Return (X, Y) of the center of cell containing provided text 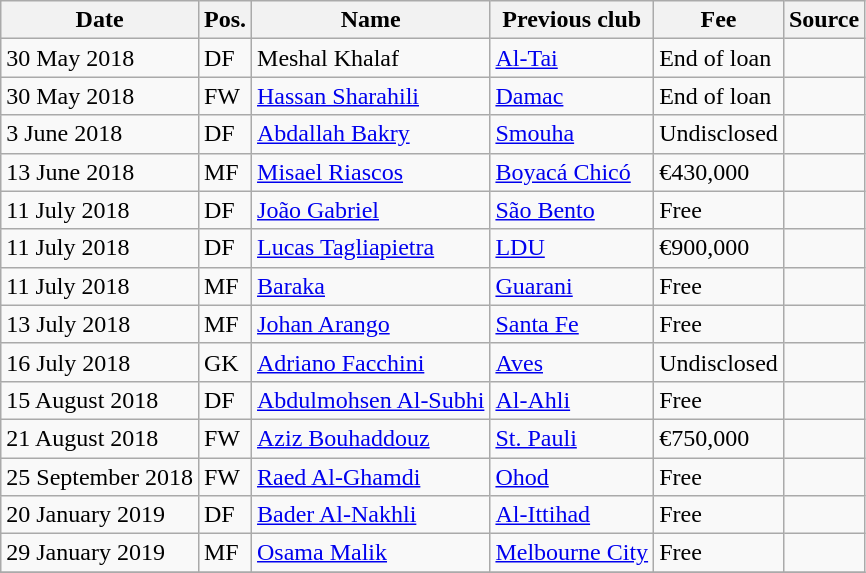
Baraka (371, 286)
13 June 2018 (100, 172)
15 August 2018 (100, 400)
Aziz Bouhaddouz (371, 438)
Al-Ahli (572, 400)
Pos. (224, 20)
Smouha (572, 134)
Misael Riascos (371, 172)
€900,000 (719, 248)
20 January 2019 (100, 515)
Name (371, 20)
LDU (572, 248)
Raed Al-Ghamdi (371, 477)
GK (224, 362)
13 July 2018 (100, 324)
Guarani (572, 286)
St. Pauli (572, 438)
Melbourne City (572, 553)
São Bento (572, 210)
Meshal Khalaf (371, 58)
29 January 2019 (100, 553)
Hassan Sharahili (371, 96)
Al-Tai (572, 58)
Source (824, 20)
16 July 2018 (100, 362)
Previous club (572, 20)
25 September 2018 (100, 477)
Fee (719, 20)
€430,000 (719, 172)
21 August 2018 (100, 438)
Aves (572, 362)
Bader Al-Nakhli (371, 515)
Johan Arango (371, 324)
Abdallah Bakry (371, 134)
Santa Fe (572, 324)
Boyacá Chicó (572, 172)
João Gabriel (371, 210)
€750,000 (719, 438)
Date (100, 20)
Al-Ittihad (572, 515)
Lucas Tagliapietra (371, 248)
Adriano Facchini (371, 362)
Abdulmohsen Al-Subhi (371, 400)
Ohod (572, 477)
Damac (572, 96)
3 June 2018 (100, 134)
Osama Malik (371, 553)
